Identify which cell holds the provided text, then report its (x, y) central coordinate. 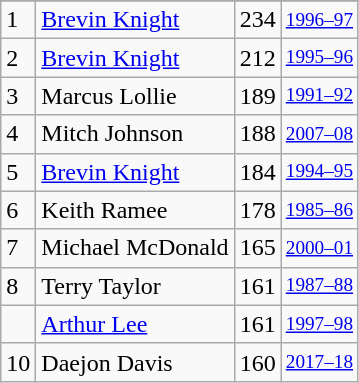
Keith Ramee (135, 210)
1987–88 (319, 286)
1996–97 (319, 20)
7 (18, 248)
1997–98 (319, 324)
165 (258, 248)
1995–96 (319, 58)
189 (258, 96)
184 (258, 172)
Mitch Johnson (135, 134)
1 (18, 20)
5 (18, 172)
Marcus Lollie (135, 96)
2 (18, 58)
Arthur Lee (135, 324)
8 (18, 286)
160 (258, 362)
4 (18, 134)
10 (18, 362)
6 (18, 210)
212 (258, 58)
Michael McDonald (135, 248)
Daejon Davis (135, 362)
Terry Taylor (135, 286)
2017–18 (319, 362)
234 (258, 20)
178 (258, 210)
188 (258, 134)
3 (18, 96)
2007–08 (319, 134)
1991–92 (319, 96)
2000–01 (319, 248)
1994–95 (319, 172)
1985–86 (319, 210)
